Identify which cell holds the provided text, then report its (X, Y) central coordinate. 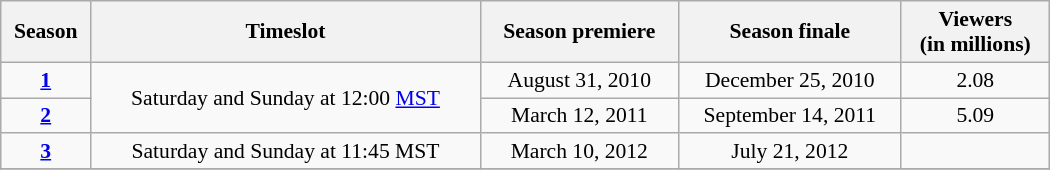
Saturday and Sunday at 11:45 MST (286, 152)
March 12, 2011 (579, 116)
3 (46, 152)
March 10, 2012 (579, 152)
Season finale (790, 32)
1 (46, 80)
September 14, 2011 (790, 116)
December 25, 2010 (790, 80)
Season (46, 32)
2.08 (975, 80)
Saturday and Sunday at 12:00 MST (286, 98)
Viewers(in millions) (975, 32)
Season premiere (579, 32)
5.09 (975, 116)
Timeslot (286, 32)
August 31, 2010 (579, 80)
July 21, 2012 (790, 152)
2 (46, 116)
